Identify which cell holds the provided text, then report its [x, y] central coordinate. 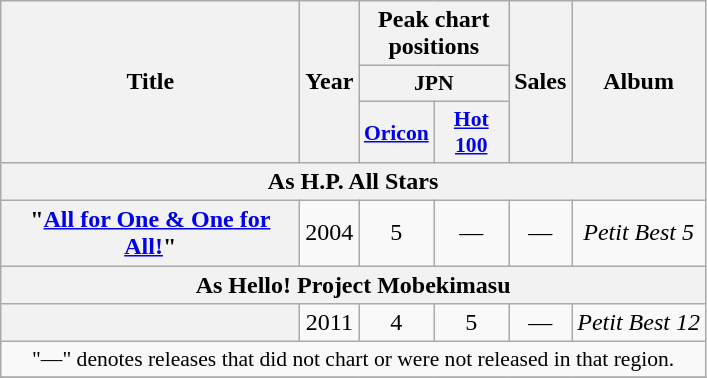
Oricon [396, 132]
Year [330, 82]
2004 [330, 234]
Hot 100 [472, 132]
Album [639, 82]
As Hello! Project Mobekimasu [354, 285]
Title [150, 82]
Petit Best 5 [639, 234]
2011 [330, 323]
4 [396, 323]
Sales [540, 82]
Peak chart positions [434, 34]
Petit Best 12 [639, 323]
JPN [434, 84]
"—" denotes releases that did not chart or were not released in that region. [354, 360]
As H.P. All Stars [354, 182]
"All for One & One for All!" [150, 234]
